From the cell containing the given text, extract its center point as [X, Y] coordinate. 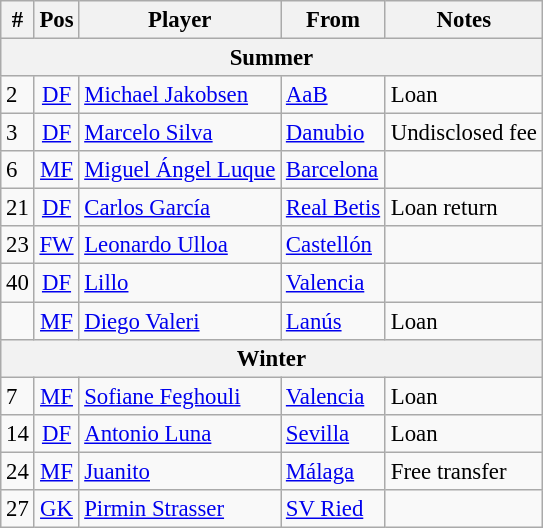
Danubio [334, 133]
SV Ried [334, 509]
Málaga [334, 471]
Michael Jakobsen [180, 95]
Miguel Ángel Luque [180, 170]
Notes [464, 20]
# [18, 20]
6 [18, 170]
Pirmin Strasser [180, 509]
40 [18, 283]
14 [18, 433]
Real Betis [334, 208]
21 [18, 208]
Winter [272, 358]
Pos [56, 20]
Lanús [334, 321]
Juanito [180, 471]
Leonardo Ulloa [180, 245]
AaB [334, 95]
Diego Valeri [180, 321]
2 [18, 95]
From [334, 20]
GK [56, 509]
24 [18, 471]
Sevilla [334, 433]
7 [18, 396]
Sofiane Feghouli [180, 396]
3 [18, 133]
27 [18, 509]
Barcelona [334, 170]
Antonio Luna [180, 433]
Marcelo Silva [180, 133]
Undisclosed fee [464, 133]
Player [180, 20]
Summer [272, 58]
Free transfer [464, 471]
23 [18, 245]
Castellón [334, 245]
Loan return [464, 208]
FW [56, 245]
Lillo [180, 283]
Carlos García [180, 208]
